Search for the cell housing the specified text and yield its [x, y] center coordinate. 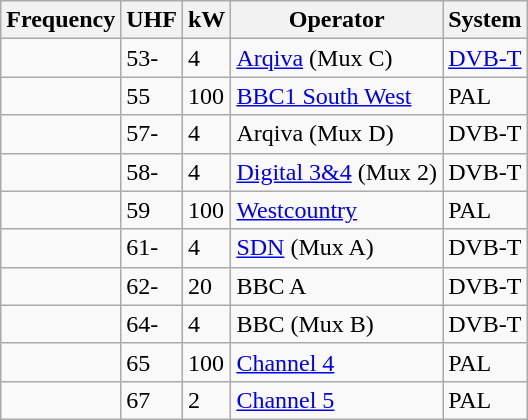
59 [152, 210]
kW [206, 20]
65 [152, 362]
55 [152, 96]
20 [206, 286]
BBC A [337, 286]
62- [152, 286]
61- [152, 248]
Frequency [61, 20]
53- [152, 58]
BBC (Mux B) [337, 324]
57- [152, 134]
Arqiva (Mux C) [337, 58]
SDN (Mux A) [337, 248]
UHF [152, 20]
67 [152, 400]
Channel 4 [337, 362]
Westcountry [337, 210]
2 [206, 400]
Channel 5 [337, 400]
64- [152, 324]
System [485, 20]
Digital 3&4 (Mux 2) [337, 172]
Operator [337, 20]
58- [152, 172]
BBC1 South West [337, 96]
Arqiva (Mux D) [337, 134]
